Capture the cell that displays the provided text and extract its [x, y] central coordinate. 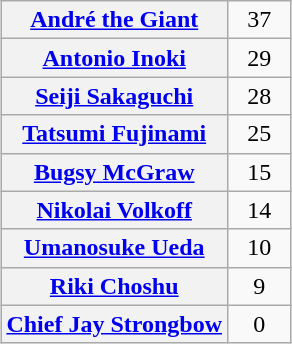
9 [260, 286]
25 [260, 134]
Riki Choshu [114, 286]
15 [260, 172]
14 [260, 210]
37 [260, 20]
André the Giant [114, 20]
Nikolai Volkoff [114, 210]
10 [260, 248]
Bugsy McGraw [114, 172]
Antonio Inoki [114, 58]
0 [260, 324]
28 [260, 96]
Tatsumi Fujinami [114, 134]
29 [260, 58]
Chief Jay Strongbow [114, 324]
Umanosuke Ueda [114, 248]
Seiji Sakaguchi [114, 96]
